Extract the [X, Y] coordinate from the center of the cell holding the provided text.  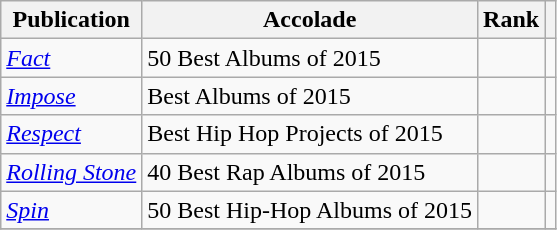
50 Best Hip-Hop Albums of 2015 [310, 210]
Rank [512, 20]
40 Best Rap Albums of 2015 [310, 172]
Respect [72, 134]
Best Albums of 2015 [310, 96]
Rolling Stone [72, 172]
Publication [72, 20]
Fact [72, 58]
Spin [72, 210]
Best Hip Hop Projects of 2015 [310, 134]
Accolade [310, 20]
Impose [72, 96]
50 Best Albums of 2015 [310, 58]
